For the text-containing cell, return its midpoint in (x, y) coordinate format. 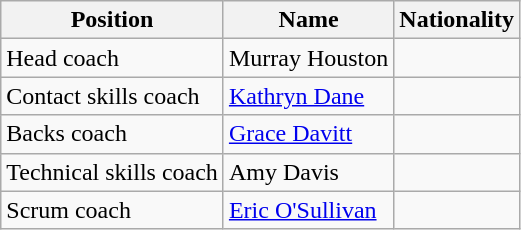
Nationality (457, 20)
Scrum coach (112, 210)
Eric O'Sullivan (308, 210)
Contact skills coach (112, 96)
Backs coach (112, 134)
Amy Davis (308, 172)
Grace Davitt (308, 134)
Murray Houston (308, 58)
Technical skills coach (112, 172)
Kathryn Dane (308, 96)
Name (308, 20)
Position (112, 20)
Head coach (112, 58)
